Find where the given text appears and provide that cell's center as (X, Y) coordinate. 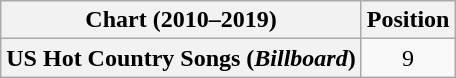
9 (408, 58)
US Hot Country Songs (Billboard) (181, 58)
Chart (2010–2019) (181, 20)
Position (408, 20)
